Search for the cell housing the specified text and yield its (X, Y) center coordinate. 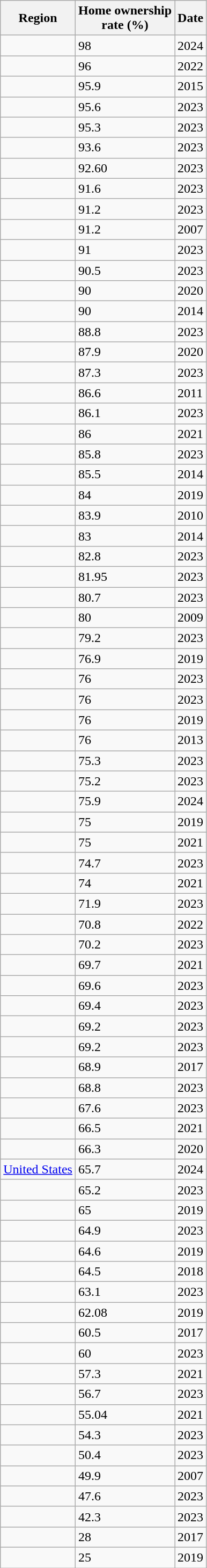
55.04 (124, 1414)
69.7 (124, 965)
86.6 (124, 393)
63.1 (124, 1292)
66.5 (124, 1128)
2010 (191, 515)
85.8 (124, 454)
2015 (191, 86)
50.4 (124, 1455)
75.9 (124, 801)
84 (124, 495)
Home ownership rate (%) (124, 18)
91.6 (124, 188)
98 (124, 46)
92.60 (124, 168)
96 (124, 66)
81.95 (124, 577)
86.1 (124, 413)
95.6 (124, 107)
66.3 (124, 1149)
75.3 (124, 761)
65.2 (124, 1190)
64.9 (124, 1230)
56.7 (124, 1394)
57.3 (124, 1374)
74 (124, 883)
91 (124, 250)
49.9 (124, 1476)
76.9 (124, 659)
Region (38, 18)
68.8 (124, 1088)
87.9 (124, 352)
2009 (191, 618)
87.3 (124, 373)
74.7 (124, 863)
47.6 (124, 1496)
82.8 (124, 556)
60.5 (124, 1333)
64.6 (124, 1251)
69.4 (124, 1006)
2011 (191, 393)
80.7 (124, 597)
75.2 (124, 781)
80 (124, 618)
62.08 (124, 1312)
93.6 (124, 148)
2013 (191, 740)
69.6 (124, 986)
54.3 (124, 1435)
95.3 (124, 127)
65 (124, 1210)
67.6 (124, 1108)
68.9 (124, 1067)
83.9 (124, 515)
United States (38, 1169)
90.5 (124, 270)
95.9 (124, 86)
64.5 (124, 1272)
79.2 (124, 638)
83 (124, 536)
85.5 (124, 475)
70.2 (124, 945)
86 (124, 434)
28 (124, 1537)
70.8 (124, 924)
42.3 (124, 1516)
25 (124, 1557)
Date (191, 18)
71.9 (124, 903)
88.8 (124, 332)
2018 (191, 1272)
65.7 (124, 1169)
60 (124, 1353)
